Scan for the cell matching the given text and deliver its (X, Y) coordinate at center. 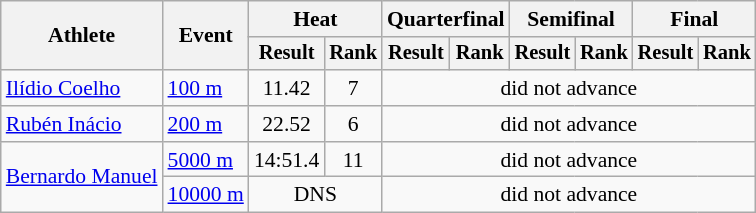
Semifinal (572, 19)
DNS (316, 195)
Heat (316, 19)
5000 m (206, 160)
Bernardo Manuel (82, 178)
Ilídio Coelho (82, 88)
Athlete (82, 36)
7 (353, 88)
100 m (206, 88)
10000 m (206, 195)
11.42 (286, 88)
14:51.4 (286, 160)
Quarterfinal (446, 19)
6 (353, 124)
22.52 (286, 124)
11 (353, 160)
Final (694, 19)
Rubén Inácio (82, 124)
200 m (206, 124)
Event (206, 36)
